Pinpoint the cell where the given text exists, returning its (X, Y) midpoint coordinate. 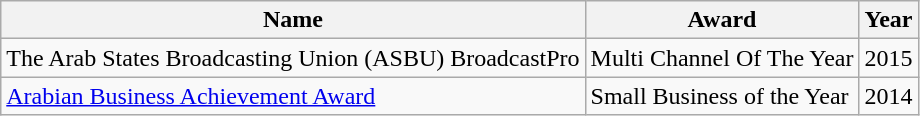
2015 (888, 58)
Name (293, 20)
Arabian Business Achievement Award (293, 96)
Small Business of the Year (722, 96)
2014 (888, 96)
Year (888, 20)
Award (722, 20)
The Arab States Broadcasting Union (ASBU) BroadcastPro (293, 58)
Multi Channel Of The Year (722, 58)
